Scan for the cell matching the given text and deliver its [X, Y] coordinate at center. 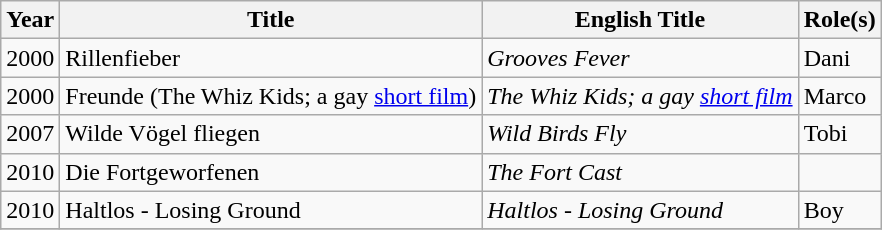
The Whiz Kids; a gay short film [640, 96]
Marco [840, 96]
Tobi [840, 134]
Boy [840, 210]
Die Fortgeworfenen [271, 172]
2007 [30, 134]
English Title [640, 20]
The Fort Cast [640, 172]
Year [30, 20]
Rillenfieber [271, 58]
Freunde (The Whiz Kids; a gay short film) [271, 96]
Grooves Fever [640, 58]
Wilde Vögel fliegen [271, 134]
Title [271, 20]
Role(s) [840, 20]
Dani [840, 58]
Wild Birds Fly [640, 134]
